Pinpoint the cell where the given text exists, returning its (x, y) midpoint coordinate. 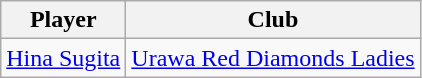
Urawa Red Diamonds Ladies (273, 58)
Club (273, 20)
Player (64, 20)
Hina Sugita (64, 58)
